For the text-containing cell, return its midpoint in (X, Y) coordinate format. 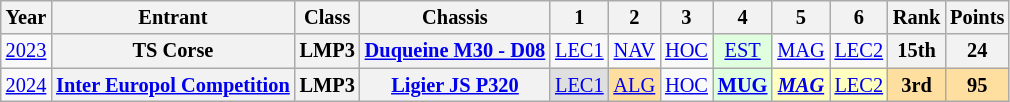
ALG (635, 85)
TS Corse (172, 51)
Chassis (455, 17)
Year (26, 17)
Inter Europol Competition (172, 85)
2 (635, 17)
Points (977, 17)
3 (686, 17)
5 (800, 17)
2023 (26, 51)
1 (579, 17)
15th (916, 51)
NAV (635, 51)
6 (859, 17)
EST (743, 51)
Rank (916, 17)
3rd (916, 85)
MUG (743, 85)
95 (977, 85)
24 (977, 51)
2024 (26, 85)
Ligier JS P320 (455, 85)
Duqueine M30 - D08 (455, 51)
Class (328, 17)
Entrant (172, 17)
4 (743, 17)
